Detect which cell encompasses the target text, then output its [X, Y] center coordinate. 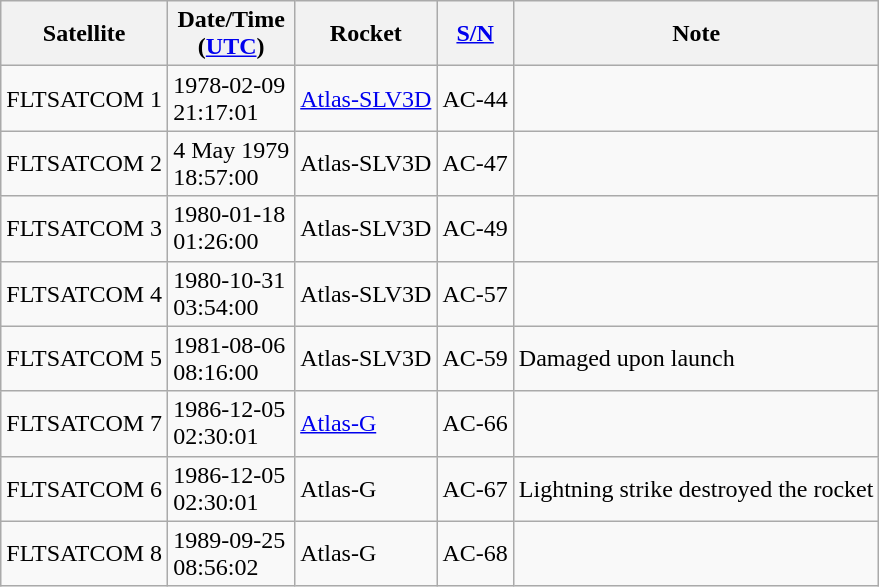
S/N [475, 34]
AC-44 [475, 98]
AC-66 [475, 424]
Note [696, 34]
AC-67 [475, 488]
1989-09-2508:56:02 [232, 554]
FLTSATCOM 7 [84, 424]
1980-10-3103:54:00 [232, 294]
AC-57 [475, 294]
FLTSATCOM 5 [84, 358]
FLTSATCOM 1 [84, 98]
Satellite [84, 34]
Date/Time(UTC) [232, 34]
4 May 197918:57:00 [232, 164]
Lightning strike destroyed the rocket [696, 488]
1980-01-1801:26:00 [232, 228]
FLTSATCOM 6 [84, 488]
1978-02-0921:17:01 [232, 98]
Rocket [366, 34]
FLTSATCOM 2 [84, 164]
AC-49 [475, 228]
AC-47 [475, 164]
FLTSATCOM 4 [84, 294]
Damaged upon launch [696, 358]
FLTSATCOM 8 [84, 554]
1981-08-0608:16:00 [232, 358]
FLTSATCOM 3 [84, 228]
AC-68 [475, 554]
AC-59 [475, 358]
